Search for the cell housing the specified text and yield its [X, Y] center coordinate. 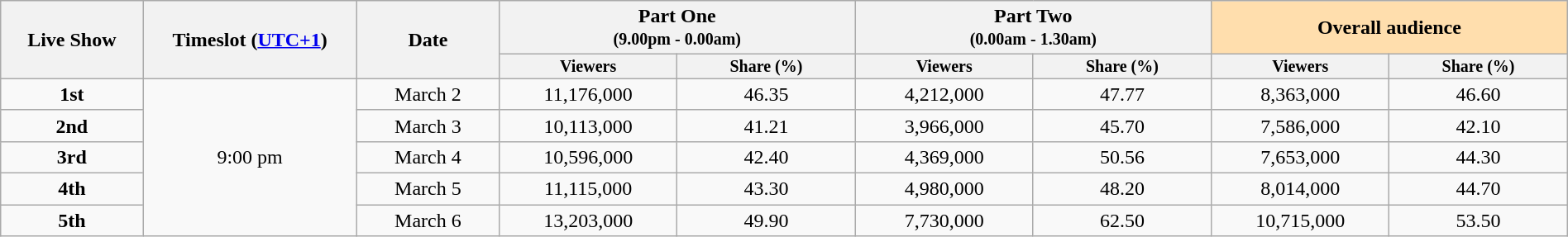
44.30 [1479, 157]
45.70 [1121, 126]
53.50 [1479, 220]
Overall audience [1389, 28]
2nd [72, 126]
March 2 [428, 94]
7,586,000 [1300, 126]
1st [72, 94]
March 4 [428, 157]
46.60 [1479, 94]
41.21 [766, 126]
4th [72, 188]
11,115,000 [589, 188]
7,653,000 [1300, 157]
10,715,000 [1300, 220]
46.35 [766, 94]
13,203,000 [589, 220]
3,966,000 [944, 126]
11,176,000 [589, 94]
43.30 [766, 188]
3rd [72, 157]
Date [428, 40]
44.70 [1479, 188]
Live Show [72, 40]
42.40 [766, 157]
Timeslot (UTC+1) [250, 40]
50.56 [1121, 157]
42.10 [1479, 126]
48.20 [1121, 188]
Part Two (0.00am - 1.30am) [1034, 28]
8,014,000 [1300, 188]
5th [72, 220]
4,212,000 [944, 94]
March 5 [428, 188]
49.90 [766, 220]
March 6 [428, 220]
Part One (9.00pm - 0.00am) [678, 28]
4,980,000 [944, 188]
62.50 [1121, 220]
7,730,000 [944, 220]
47.77 [1121, 94]
10,596,000 [589, 157]
9:00 pm [250, 157]
4,369,000 [944, 157]
8,363,000 [1300, 94]
10,113,000 [589, 126]
March 3 [428, 126]
